From the cell containing the given text, extract its center point as (X, Y) coordinate. 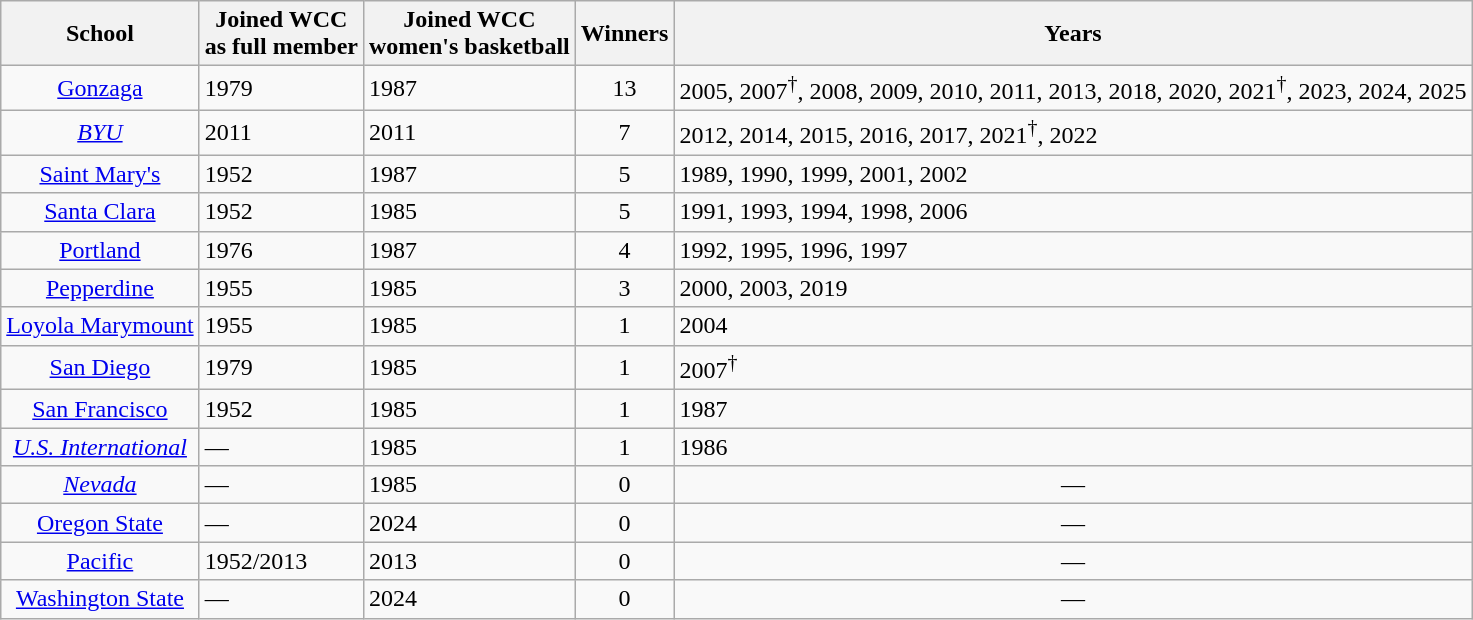
13 (624, 88)
Nevada (100, 485)
7 (624, 132)
1952/2013 (281, 561)
1989, 1990, 1999, 2001, 2002 (1073, 174)
Oregon State (100, 523)
Winners (624, 34)
4 (624, 250)
Loyola Marymount (100, 326)
Joined WCC women's basketball (469, 34)
Santa Clara (100, 212)
U.S. International (100, 447)
Years (1073, 34)
2013 (469, 561)
Saint Mary's (100, 174)
Joined WCCas full member (281, 34)
Washington State (100, 599)
Portland (100, 250)
2012, 2014, 2015, 2016, 2017, 2021†, 2022 (1073, 132)
1986 (1073, 447)
1992, 1995, 1996, 1997 (1073, 250)
Pepperdine (100, 288)
School (100, 34)
3 (624, 288)
Gonzaga (100, 88)
2004 (1073, 326)
San Francisco (100, 409)
2000, 2003, 2019 (1073, 288)
2005, 2007†, 2008, 2009, 2010, 2011, 2013, 2018, 2020, 2021†, 2023, 2024, 2025 (1073, 88)
1976 (281, 250)
2007† (1073, 368)
BYU (100, 132)
San Diego (100, 368)
1991, 1993, 1994, 1998, 2006 (1073, 212)
Pacific (100, 561)
